Search for the cell housing the specified text and yield its [x, y] center coordinate. 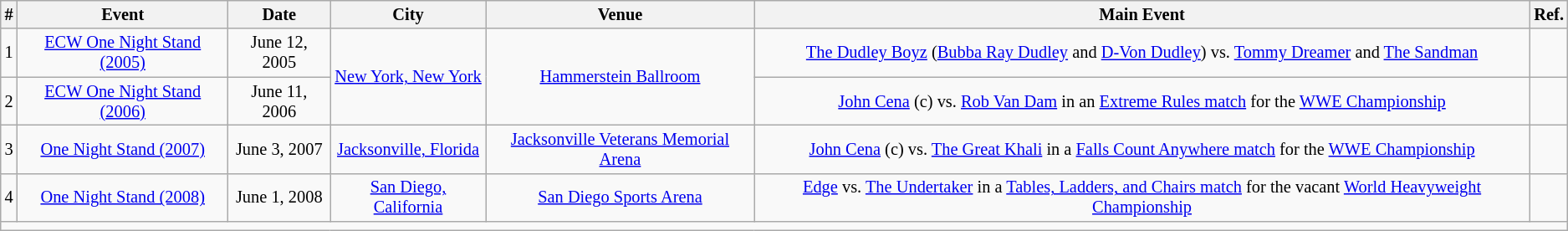
Jacksonville, Florida [408, 149]
1 [9, 53]
John Cena (c) vs. Rob Van Dam in an Extreme Rules match for the WWE Championship [1142, 101]
June 3, 2007 [279, 149]
ECW One Night Stand (2006) [123, 101]
June 1, 2008 [279, 198]
ECW One Night Stand (2005) [123, 53]
San Diego, California [408, 198]
June 12, 2005 [279, 53]
2 [9, 101]
John Cena (c) vs. The Great Khali in a Falls Count Anywhere match for the WWE Championship [1142, 149]
Main Event [1142, 14]
Date [279, 14]
The Dudley Boyz (Bubba Ray Dudley and D-Von Dudley) vs. Tommy Dreamer and The Sandman [1142, 53]
June 11, 2006 [279, 101]
# [9, 14]
Ref. [1549, 14]
3 [9, 149]
Edge vs. The Undertaker in a Tables, Ladders, and Chairs match for the vacant World Heavyweight Championship [1142, 198]
Jacksonville Veterans Memorial Arena [620, 149]
4 [9, 198]
One Night Stand (2007) [123, 149]
Hammerstein Ballroom [620, 77]
San Diego Sports Arena [620, 198]
New York, New York [408, 77]
One Night Stand (2008) [123, 198]
City [408, 14]
Venue [620, 14]
Event [123, 14]
